Search for the cell housing the specified text and yield its [x, y] center coordinate. 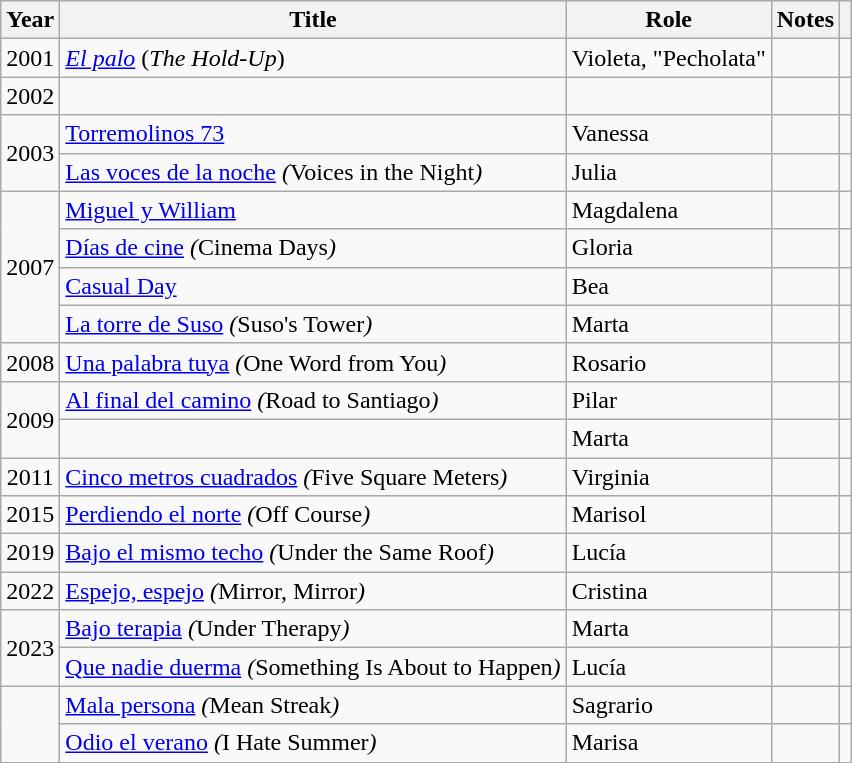
2008 [30, 362]
Magdalena [668, 210]
La torre de Suso (Suso's Tower) [313, 324]
Al final del camino (Road to Santiago) [313, 400]
Title [313, 20]
Cristina [668, 591]
2019 [30, 553]
Espejo, espejo (Mirror, Mirror) [313, 591]
Mala persona (Mean Streak) [313, 705]
Sagrario [668, 705]
2002 [30, 96]
Virginia [668, 477]
Bajo terapia (Under Therapy) [313, 629]
Una palabra tuya (One Word from You) [313, 362]
Bea [668, 286]
2022 [30, 591]
Rosario [668, 362]
Marisol [668, 515]
Violeta, "Pecholata" [668, 58]
2015 [30, 515]
Pilar [668, 400]
Las voces de la noche (Voices in the Night) [313, 172]
Vanessa [668, 134]
El palo (The Hold-Up) [313, 58]
Bajo el mismo techo (Under the Same Roof) [313, 553]
Miguel y William [313, 210]
Year [30, 20]
Notes [805, 20]
Cinco metros cuadrados (Five Square Meters) [313, 477]
2001 [30, 58]
2023 [30, 648]
Marisa [668, 743]
Días de cine (Cinema Days) [313, 248]
Torremolinos 73 [313, 134]
2009 [30, 419]
Role [668, 20]
Que nadie duerma (Something Is About to Happen) [313, 667]
2003 [30, 153]
Julia [668, 172]
Gloria [668, 248]
Casual Day [313, 286]
2007 [30, 267]
Odio el verano (I Hate Summer) [313, 743]
Perdiendo el norte (Off Course) [313, 515]
2011 [30, 477]
